Search for the cell housing the specified text and yield its [X, Y] center coordinate. 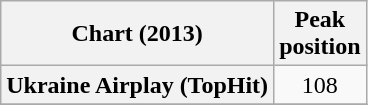
Chart (2013) [138, 34]
Peakposition [320, 34]
108 [320, 85]
Ukraine Airplay (TopHit) [138, 85]
